Identify which cell holds the provided text, then report its [X, Y] central coordinate. 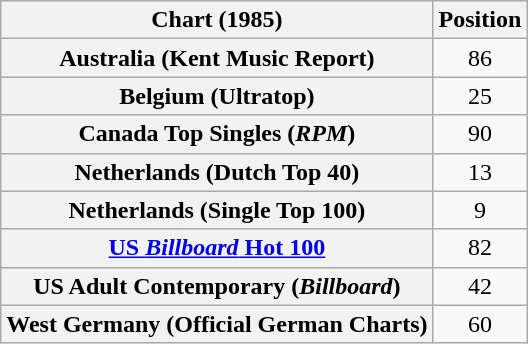
Netherlands (Dutch Top 40) [217, 172]
42 [480, 286]
9 [480, 210]
Australia (Kent Music Report) [217, 58]
86 [480, 58]
25 [480, 96]
Canada Top Singles (RPM) [217, 134]
90 [480, 134]
West Germany (Official German Charts) [217, 324]
Position [480, 20]
Belgium (Ultratop) [217, 96]
60 [480, 324]
82 [480, 248]
Netherlands (Single Top 100) [217, 210]
Chart (1985) [217, 20]
13 [480, 172]
US Adult Contemporary (Billboard) [217, 286]
US Billboard Hot 100 [217, 248]
